For the text-containing cell, return its midpoint in [X, Y] coordinate format. 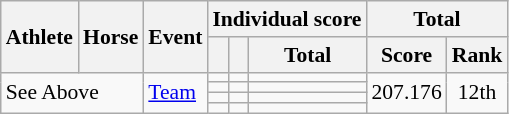
See Above [72, 92]
Athlete [40, 36]
Team [175, 92]
Score [406, 55]
Event [175, 36]
Horse [110, 36]
Individual score [286, 19]
Rank [478, 55]
207.176 [406, 92]
12th [478, 92]
